Find where the given text appears and provide that cell's center as [x, y] coordinate. 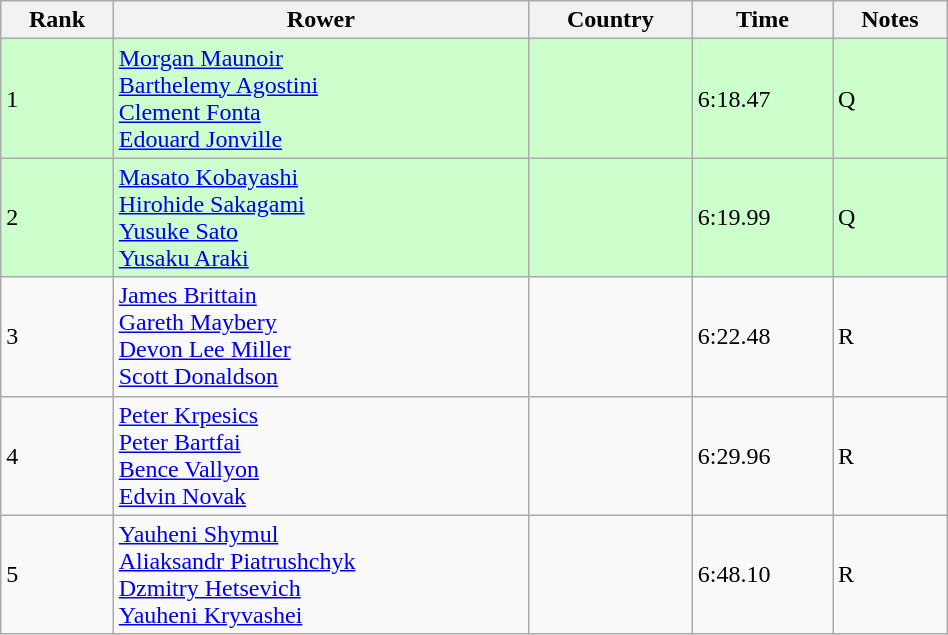
6:29.96 [762, 456]
6:18.47 [762, 98]
Yauheni ShymulAliaksandr PiatrushchykDzmitry HetsevichYauheni Kryvashei [320, 574]
Rower [320, 20]
Peter KrpesicsPeter BartfaiBence VallyonEdvin Novak [320, 456]
Rank [57, 20]
6:19.99 [762, 218]
4 [57, 456]
3 [57, 336]
6:22.48 [762, 336]
Time [762, 20]
5 [57, 574]
Morgan MaunoirBarthelemy AgostiniClement FontaEdouard Jonville [320, 98]
James BrittainGareth MayberyDevon Lee MillerScott Donaldson [320, 336]
Country [610, 20]
2 [57, 218]
6:48.10 [762, 574]
Masato KobayashiHirohide SakagamiYusuke SatoYusaku Araki [320, 218]
Notes [890, 20]
1 [57, 98]
